From the cell containing the given text, extract its center point as [X, Y] coordinate. 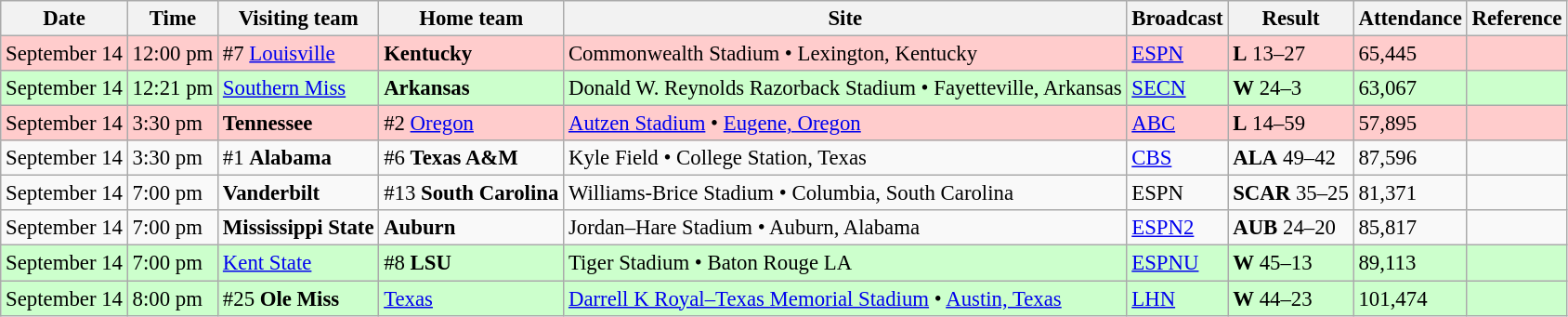
81,371 [1410, 193]
Arkansas [472, 88]
ESPNU [1178, 263]
Date [64, 19]
LHN [1178, 298]
#7 Louisville [299, 54]
ALA 49–42 [1291, 158]
CBS [1178, 158]
#6 Texas A&M [472, 158]
Result [1291, 19]
Visiting team [299, 19]
65,445 [1410, 54]
ESPN2 [1178, 228]
Darrell K Royal–Texas Memorial Stadium • Austin, Texas [845, 298]
Time [173, 19]
#2 Oregon [472, 124]
57,895 [1410, 124]
#8 LSU [472, 263]
Attendance [1410, 19]
85,817 [1410, 228]
Williams-Brice Stadium • Columbia, South Carolina [845, 193]
SECN [1178, 88]
ABC [1178, 124]
Home team [472, 19]
Texas [472, 298]
Kentucky [472, 54]
87,596 [1410, 158]
Kyle Field • College Station, Texas [845, 158]
8:00 pm [173, 298]
SCAR 35–25 [1291, 193]
Kent State [299, 263]
W 45–13 [1291, 263]
89,113 [1410, 263]
L 13–27 [1291, 54]
Donald W. Reynolds Razorback Stadium • Fayetteville, Arkansas [845, 88]
Autzen Stadium • Eugene, Oregon [845, 124]
Tiger Stadium • Baton Rouge LA [845, 263]
Jordan–Hare Stadium • Auburn, Alabama [845, 228]
63,067 [1410, 88]
W 24–3 [1291, 88]
101,474 [1410, 298]
L 14–59 [1291, 124]
12:00 pm [173, 54]
Mississippi State [299, 228]
#1 Alabama [299, 158]
W 44–23 [1291, 298]
12:21 pm [173, 88]
Reference [1517, 19]
Commonwealth Stadium • Lexington, Kentucky [845, 54]
Auburn [472, 228]
#13 South Carolina [472, 193]
#25 Ole Miss [299, 298]
Site [845, 19]
Tennessee [299, 124]
Broadcast [1178, 19]
AUB 24–20 [1291, 228]
Southern Miss [299, 88]
Vanderbilt [299, 193]
